Return the (x, y) coordinate for the center point of the cell that contains the specified text.  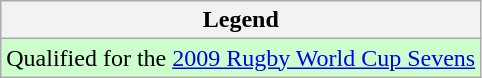
Qualified for the 2009 Rugby World Cup Sevens (241, 58)
Legend (241, 20)
